Return (X, Y) of the center of cell containing provided text 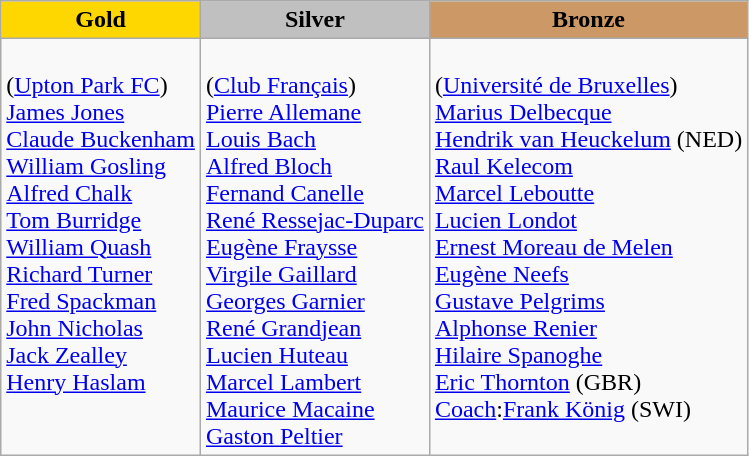
Silver (314, 20)
Bronze (588, 20)
Gold (101, 20)
